Pinpoint the cell where the given text exists, returning its [x, y] midpoint coordinate. 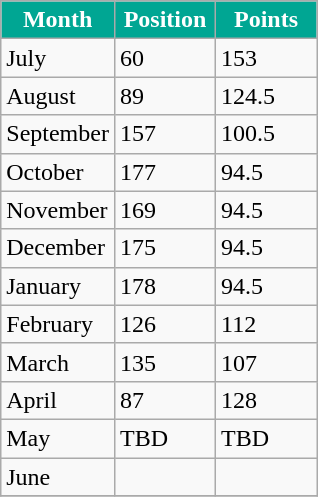
September [58, 134]
107 [266, 362]
Points [266, 20]
135 [164, 362]
60 [164, 58]
April [58, 400]
January [58, 286]
87 [164, 400]
177 [164, 172]
128 [266, 400]
175 [164, 248]
169 [164, 210]
February [58, 324]
July [58, 58]
157 [164, 134]
March [58, 362]
178 [164, 286]
112 [266, 324]
August [58, 96]
Month [58, 20]
October [58, 172]
June [58, 477]
153 [266, 58]
100.5 [266, 134]
Position [164, 20]
124.5 [266, 96]
November [58, 210]
May [58, 438]
89 [164, 96]
126 [164, 324]
December [58, 248]
